Detect which cell encompasses the target text, then output its (x, y) center coordinate. 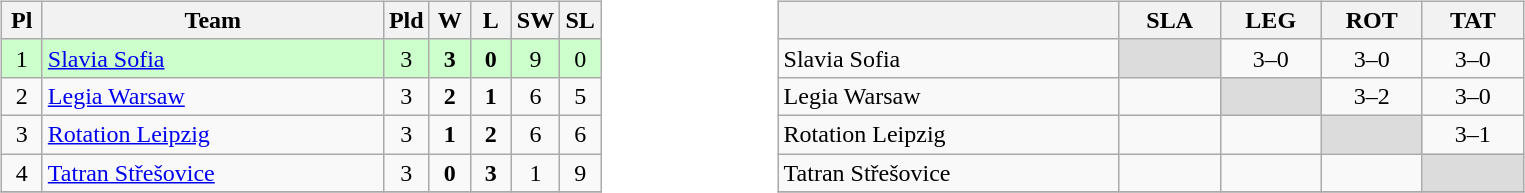
LEG (1270, 20)
3–1 (1472, 134)
Pld (406, 20)
SW (535, 20)
SLA (1170, 20)
Pl (22, 20)
5 (580, 96)
3–2 (1372, 96)
SL (580, 20)
4 (22, 173)
TAT (1472, 20)
Team (212, 20)
W (450, 20)
ROT (1372, 20)
L (490, 20)
